Identify which cell holds the provided text, then report its [x, y] central coordinate. 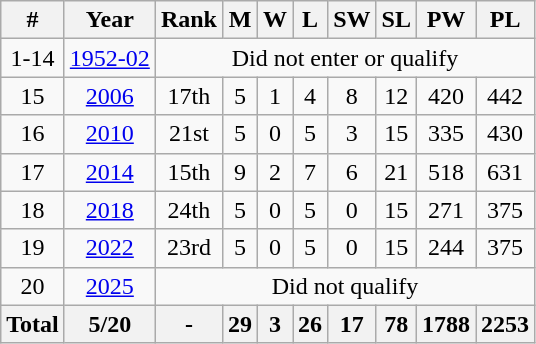
Rank [188, 20]
2006 [110, 96]
2022 [110, 248]
15th [188, 172]
SL [396, 20]
335 [446, 134]
L [310, 20]
9 [240, 172]
2253 [506, 324]
2018 [110, 210]
29 [240, 324]
Year [110, 20]
SW [352, 20]
1952-02 [110, 58]
1788 [446, 324]
518 [446, 172]
2 [276, 172]
7 [310, 172]
442 [506, 96]
Did not enter or qualify [344, 58]
26 [310, 324]
24th [188, 210]
16 [33, 134]
6 [352, 172]
PW [446, 20]
1-14 [33, 58]
5/20 [110, 324]
W [276, 20]
244 [446, 248]
# [33, 20]
271 [446, 210]
- [188, 324]
430 [506, 134]
20 [33, 286]
78 [396, 324]
21st [188, 134]
8 [352, 96]
M [240, 20]
17th [188, 96]
21 [396, 172]
631 [506, 172]
2010 [110, 134]
12 [396, 96]
18 [33, 210]
2025 [110, 286]
Did not qualify [344, 286]
4 [310, 96]
1 [276, 96]
23rd [188, 248]
PL [506, 20]
420 [446, 96]
19 [33, 248]
Total [33, 324]
2014 [110, 172]
